Return (x, y) of the center of cell containing provided text 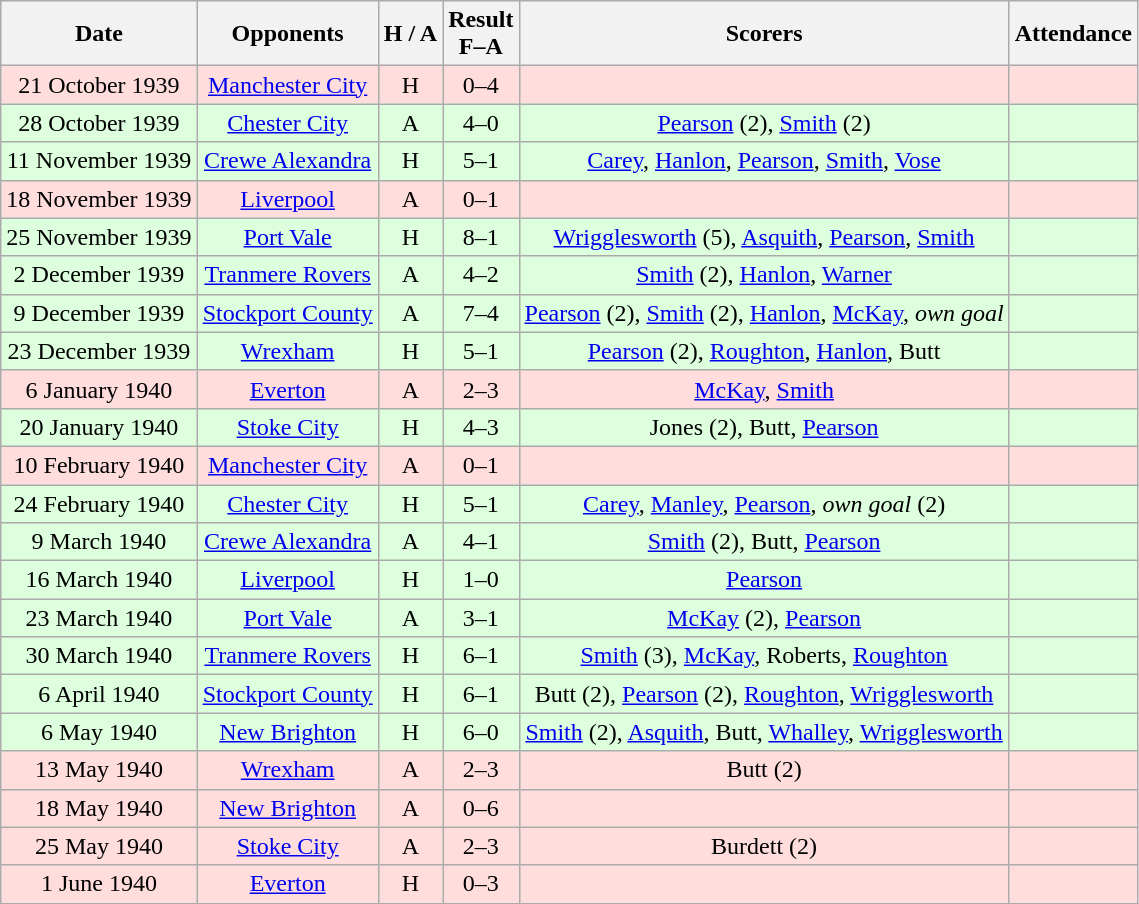
Butt (2) (764, 770)
9 March 1940 (99, 542)
Smith (2), Hanlon, Warner (764, 275)
20 January 1940 (99, 427)
H / A (410, 34)
23 March 1940 (99, 618)
11 November 1939 (99, 161)
25 May 1940 (99, 846)
13 May 1940 (99, 770)
9 December 1939 (99, 313)
Pearson (2), Smith (2) (764, 123)
7–4 (481, 313)
6 April 1940 (99, 694)
10 February 1940 (99, 465)
28 October 1939 (99, 123)
0–3 (481, 884)
Scorers (764, 34)
0–6 (481, 808)
Date (99, 34)
McKay, Smith (764, 389)
2 December 1939 (99, 275)
4–3 (481, 427)
Pearson (2), Roughton, Hanlon, Butt (764, 351)
3–1 (481, 618)
Smith (2), Asquith, Butt, Whalley, Wrigglesworth (764, 732)
23 December 1939 (99, 351)
24 February 1940 (99, 503)
25 November 1939 (99, 237)
Smith (2), Butt, Pearson (764, 542)
Burdett (2) (764, 846)
Butt (2), Pearson (2), Roughton, Wrigglesworth (764, 694)
4–1 (481, 542)
18 November 1939 (99, 199)
1–0 (481, 580)
6–0 (481, 732)
Wrigglesworth (5), Asquith, Pearson, Smith (764, 237)
0–4 (481, 85)
Jones (2), Butt, Pearson (764, 427)
4–0 (481, 123)
1 June 1940 (99, 884)
8–1 (481, 237)
Pearson (2), Smith (2), Hanlon, McKay, own goal (764, 313)
Pearson (764, 580)
Smith (3), McKay, Roberts, Roughton (764, 656)
Carey, Hanlon, Pearson, Smith, Vose (764, 161)
McKay (2), Pearson (764, 618)
6 January 1940 (99, 389)
Opponents (288, 34)
ResultF–A (481, 34)
21 October 1939 (99, 85)
6 May 1940 (99, 732)
Attendance (1073, 34)
4–2 (481, 275)
Carey, Manley, Pearson, own goal (2) (764, 503)
30 March 1940 (99, 656)
16 March 1940 (99, 580)
18 May 1940 (99, 808)
